Pinpoint the cell where the given text exists, returning its [X, Y] midpoint coordinate. 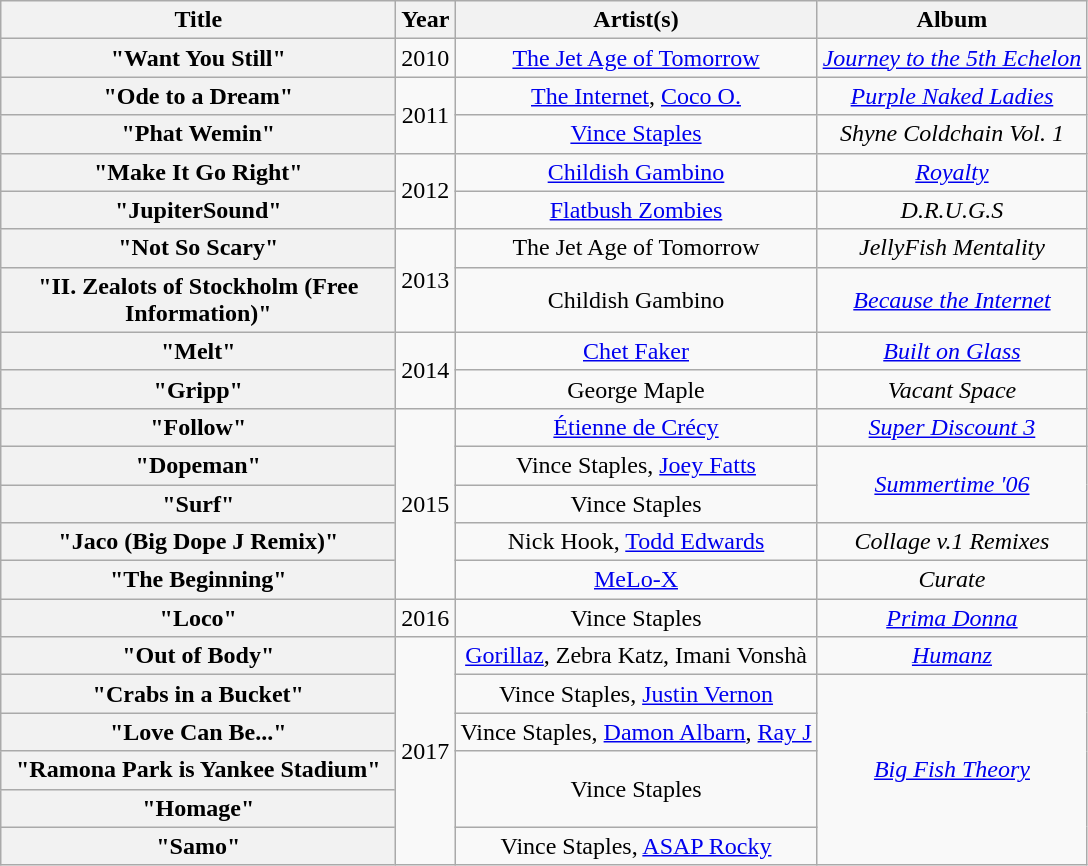
"Love Can Be..." [198, 732]
Flatbush Zombies [636, 210]
Big Fish Theory [952, 770]
Vince Staples, ASAP Rocky [636, 846]
Shyne Coldchain Vol. 1 [952, 134]
Journey to the 5th Echelon [952, 58]
Super Discount 3 [952, 427]
Album [952, 20]
"Ode to a Dream" [198, 96]
Vacant Space [952, 389]
Artist(s) [636, 20]
George Maple [636, 389]
Royalty [952, 172]
"Not So Scary" [198, 248]
"Dopeman" [198, 465]
"Surf" [198, 503]
"Make It Go Right" [198, 172]
"Want You Still" [198, 58]
The Internet, Coco O. [636, 96]
Year [426, 20]
Vince Staples, Joey Fatts [636, 465]
"Out of Body" [198, 656]
2016 [426, 618]
2014 [426, 370]
Summertime '06 [952, 484]
2015 [426, 503]
"The Beginning" [198, 580]
Vince Staples, Justin Vernon [636, 694]
"Samo" [198, 846]
Title [198, 20]
Vince Staples, Damon Albarn, Ray J [636, 732]
"Ramona Park is Yankee Stadium" [198, 770]
D.R.U.G.S [952, 210]
"Phat Wemin" [198, 134]
Humanz [952, 656]
Chet Faker [636, 351]
2017 [426, 751]
"Crabs in a Bucket" [198, 694]
Gorillaz, Zebra Katz, Imani Vonshà [636, 656]
"Follow" [198, 427]
Collage v.1 Remixes [952, 542]
MeLo-X [636, 580]
2012 [426, 191]
2013 [426, 280]
"Melt" [198, 351]
Built on Glass [952, 351]
"Gripp" [198, 389]
"Jaco (Big Dope J Remix)" [198, 542]
2011 [426, 115]
"JupiterSound" [198, 210]
Prima Donna [952, 618]
2010 [426, 58]
Because the Internet [952, 300]
Curate [952, 580]
Nick Hook, Todd Edwards [636, 542]
"II. Zealots of Stockholm (Free Information)" [198, 300]
Purple Naked Ladies [952, 96]
"Loco" [198, 618]
Étienne de Crécy [636, 427]
JellyFish Mentality [952, 248]
"Homage" [198, 808]
